Capture the cell that displays the provided text and extract its [x, y] central coordinate. 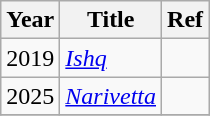
2025 [30, 96]
Year [30, 20]
2019 [30, 58]
Narivetta [111, 96]
Title [111, 20]
Ishq [111, 58]
Ref [186, 20]
